Extract the (X, Y) coordinate from the center of the cell holding the provided text.  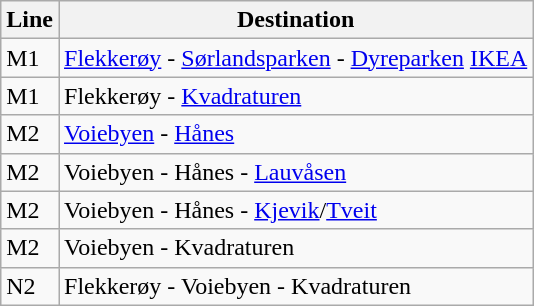
Voiebyen - Hånes (295, 134)
Line (30, 20)
N2 (30, 286)
Flekkerøy - Sørlandsparken - Dyreparken IKEA (295, 58)
Voiebyen - Hånes - Kjevik/Tveit (295, 210)
Destination (295, 20)
Voiebyen - Kvadraturen (295, 248)
Voiebyen - Hånes - Lauvåsen (295, 172)
Flekkerøy - Voiebyen - Kvadraturen (295, 286)
Flekkerøy - Kvadraturen (295, 96)
